Scan for the cell matching the given text and deliver its [X, Y] coordinate at center. 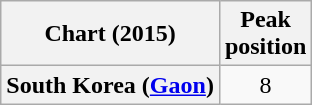
South Korea (Gaon) [110, 85]
Peakposition [265, 34]
8 [265, 85]
Chart (2015) [110, 34]
